Output the (X, Y) coordinate of the center of the cell containing the given text.  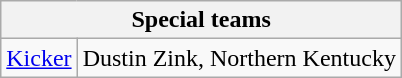
Special teams (202, 20)
Kicker (39, 58)
Dustin Zink, Northern Kentucky (239, 58)
